Pinpoint the cell where the given text exists, returning its [x, y] midpoint coordinate. 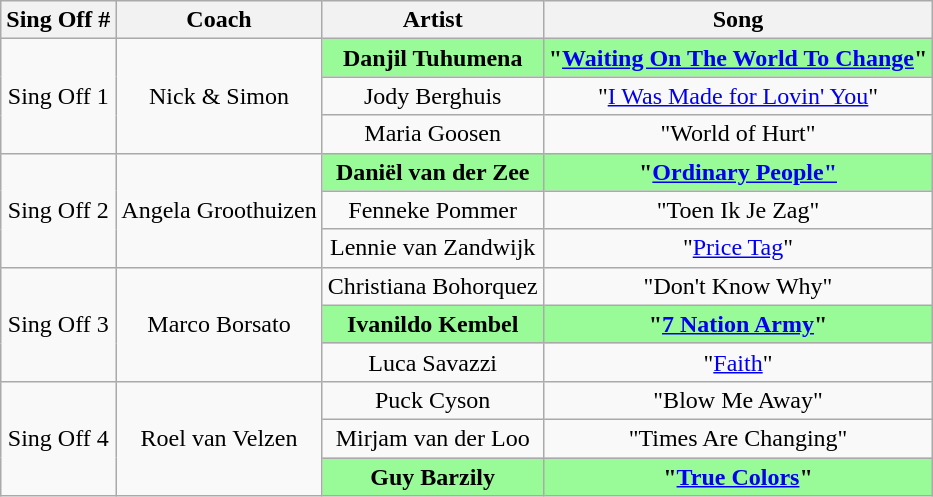
"Toen Ik Je Zag" [738, 210]
"Waiting On The World To Change" [738, 58]
"Don't Know Why" [738, 286]
Roel van Velzen [219, 438]
Danjil Tuhumena [432, 58]
"Faith" [738, 362]
Artist [432, 20]
Mirjam van der Loo [432, 438]
Sing Off # [58, 20]
Ivanildo Kembel [432, 324]
Nick & Simon [219, 96]
Maria Goosen [432, 134]
Fenneke Pommer [432, 210]
"7 Nation Army" [738, 324]
Puck Cyson [432, 400]
"Ordinary People" [738, 172]
Luca Savazzi [432, 362]
"Times Are Changing" [738, 438]
Guy Barzily [432, 477]
Daniël van der Zee [432, 172]
Jody Berghuis [432, 96]
"Price Tag" [738, 248]
Sing Off 1 [58, 96]
"I Was Made for Lovin' You" [738, 96]
Christiana Bohorquez [432, 286]
Song [738, 20]
Marco Borsato [219, 324]
Coach [219, 20]
Sing Off 4 [58, 438]
Sing Off 2 [58, 210]
Angela Groothuizen [219, 210]
"Blow Me Away" [738, 400]
Lennie van Zandwijk [432, 248]
Sing Off 3 [58, 324]
"True Colors" [738, 477]
"World of Hurt" [738, 134]
